Locate the cell with the specified text and output its (x, y) center coordinate. 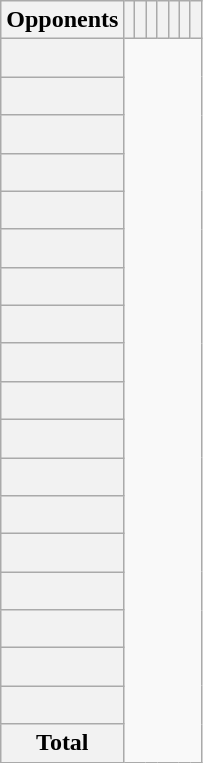
Opponents (62, 20)
Total (62, 743)
